Return [x, y] of the center of cell containing provided text 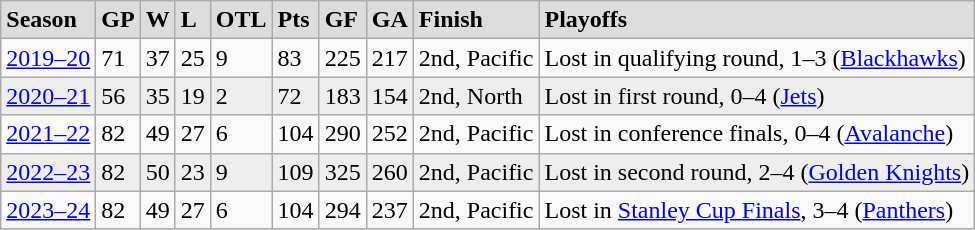
19 [192, 96]
2021–22 [48, 134]
Lost in second round, 2–4 (Golden Knights) [757, 172]
2nd, North [476, 96]
260 [390, 172]
2020–21 [48, 96]
294 [342, 210]
325 [342, 172]
37 [158, 58]
Lost in qualifying round, 1–3 (Blackhawks) [757, 58]
GF [342, 20]
Lost in conference finals, 0–4 (Avalanche) [757, 134]
50 [158, 172]
154 [390, 96]
L [192, 20]
237 [390, 210]
23 [192, 172]
Pts [296, 20]
225 [342, 58]
71 [118, 58]
109 [296, 172]
183 [342, 96]
Lost in first round, 0–4 (Jets) [757, 96]
25 [192, 58]
GP [118, 20]
72 [296, 96]
GA [390, 20]
2019–20 [48, 58]
Playoffs [757, 20]
56 [118, 96]
OTL [241, 20]
290 [342, 134]
35 [158, 96]
W [158, 20]
Finish [476, 20]
217 [390, 58]
Season [48, 20]
2 [241, 96]
Lost in Stanley Cup Finals, 3–4 (Panthers) [757, 210]
2023–24 [48, 210]
83 [296, 58]
2022–23 [48, 172]
252 [390, 134]
